Capture the cell that displays the provided text and extract its [x, y] central coordinate. 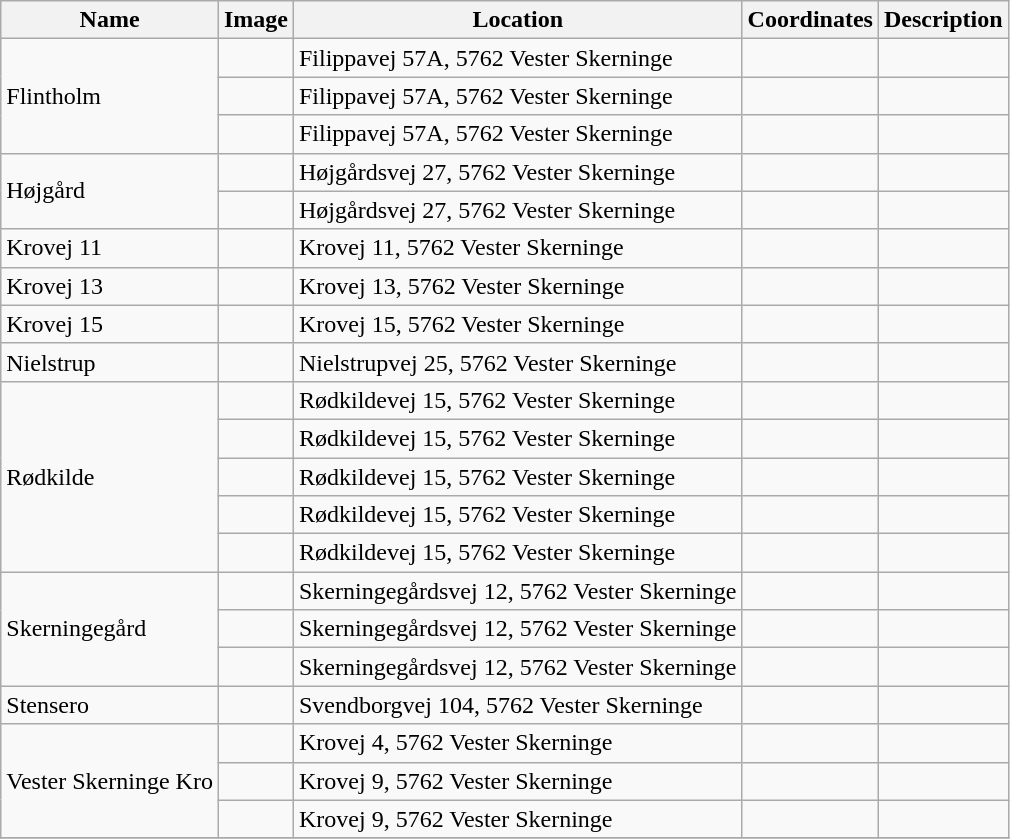
Stensero [110, 705]
Krovej 15, 5762 Vester Skerninge [518, 324]
Image [256, 20]
Skerningegård [110, 629]
Flintholm [110, 96]
Description [943, 20]
Vester Skerninge Kro [110, 781]
Krovej 11, 5762 Vester Skerninge [518, 248]
Svendborgvej 104, 5762 Vester Skerninge [518, 705]
Coordinates [810, 20]
Krovej 13, 5762 Vester Skerninge [518, 286]
Name [110, 20]
Højgård [110, 191]
Krovej 11 [110, 248]
Krovej 15 [110, 324]
Rødkilde [110, 476]
Krovej 13 [110, 286]
Nielstrupvej 25, 5762 Vester Skerninge [518, 362]
Krovej 4, 5762 Vester Skerninge [518, 743]
Location [518, 20]
Nielstrup [110, 362]
